Search for the cell housing the specified text and yield its (x, y) center coordinate. 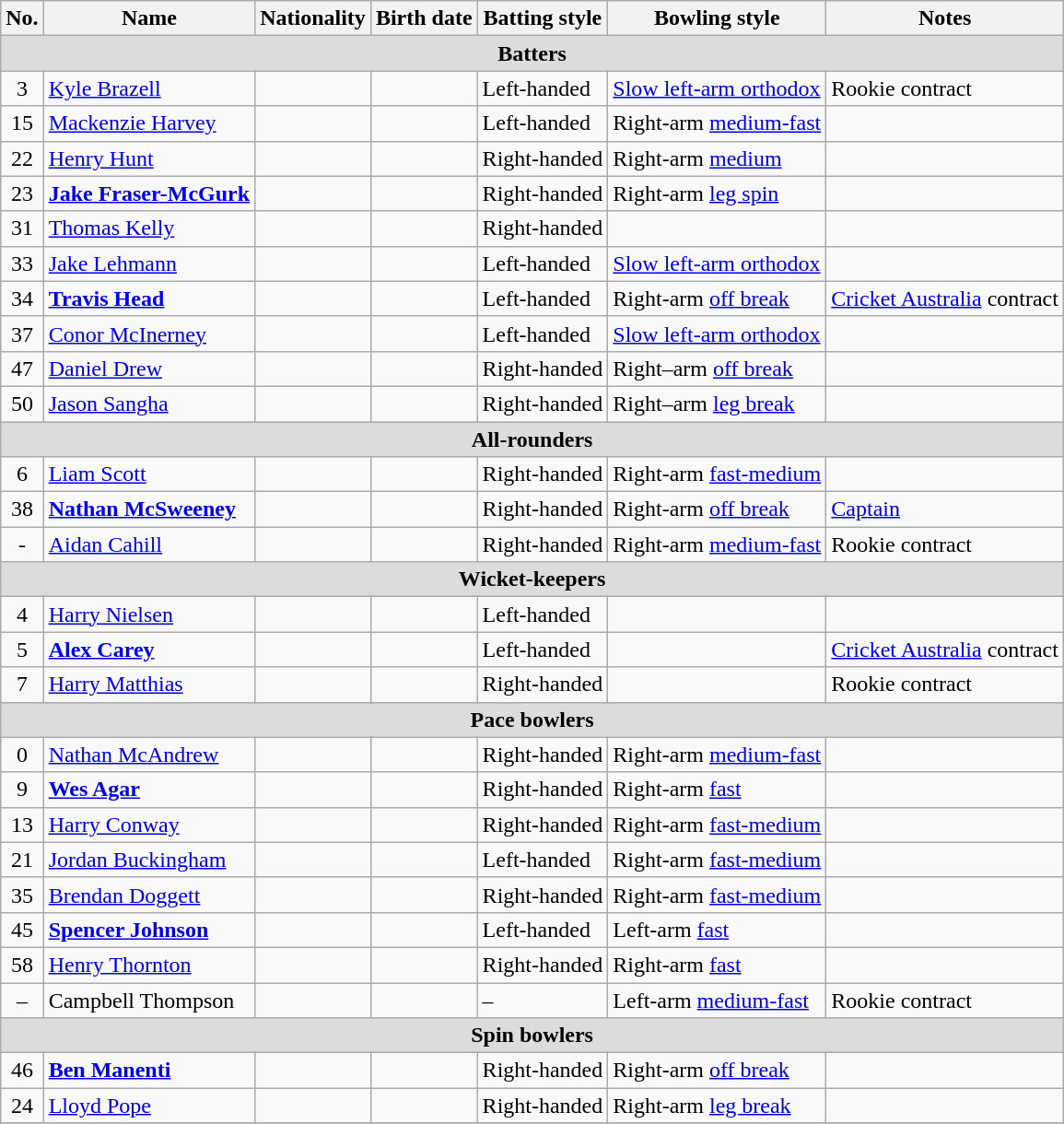
24 (22, 1106)
Jake Fraser-McGurk (149, 193)
0 (22, 755)
33 (22, 263)
13 (22, 825)
Brendan Doggett (149, 895)
Right–arm leg break (717, 404)
Henry Thornton (149, 965)
Jason Sangha (149, 404)
45 (22, 930)
Right-arm leg spin (717, 193)
Wicket-keepers (532, 580)
6 (22, 474)
Alex Carey (149, 650)
21 (22, 860)
34 (22, 299)
Conor McInerney (149, 334)
46 (22, 1071)
Notes (945, 18)
Wes Agar (149, 790)
Henry Hunt (149, 158)
Harry Nielsen (149, 615)
Pace bowlers (532, 720)
Daniel Drew (149, 369)
Nationality (313, 18)
Left-arm fast (717, 930)
31 (22, 228)
5 (22, 650)
Nathan McAndrew (149, 755)
38 (22, 509)
22 (22, 158)
Batting style (543, 18)
50 (22, 404)
47 (22, 369)
Captain (945, 509)
Thomas Kelly (149, 228)
Mackenzie Harvey (149, 123)
Right-arm medium (717, 158)
7 (22, 685)
Campbell Thompson (149, 1000)
Birth date (424, 18)
Right-arm leg break (717, 1106)
Spin bowlers (532, 1036)
Harry Matthias (149, 685)
15 (22, 123)
Liam Scott (149, 474)
37 (22, 334)
Kyle Brazell (149, 88)
Harry Conway (149, 825)
All-rounders (532, 439)
58 (22, 965)
Spencer Johnson (149, 930)
Batters (532, 53)
3 (22, 88)
- (22, 544)
No. (22, 18)
Lloyd Pope (149, 1106)
Jordan Buckingham (149, 860)
Jake Lehmann (149, 263)
Bowling style (717, 18)
4 (22, 615)
Aidan Cahill (149, 544)
Left-arm medium-fast (717, 1000)
23 (22, 193)
Nathan McSweeney (149, 509)
9 (22, 790)
Travis Head (149, 299)
Name (149, 18)
Ben Manenti (149, 1071)
35 (22, 895)
Right–arm off break (717, 369)
